For the text-containing cell, return its midpoint in (x, y) coordinate format. 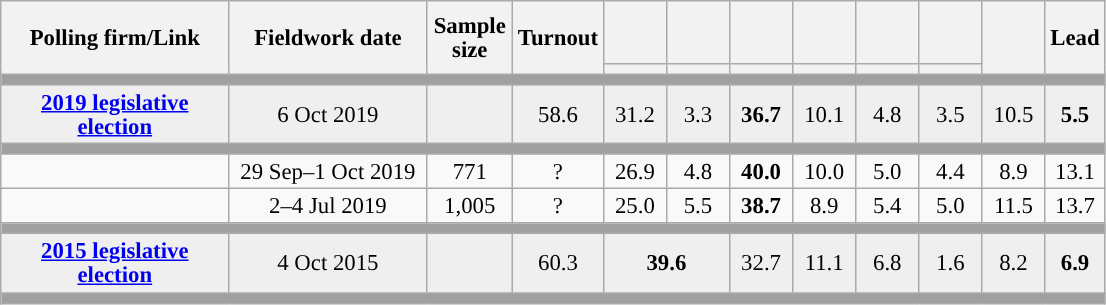
26.9 (634, 172)
3.5 (950, 114)
13.1 (1075, 172)
Polling firm/Link (115, 38)
2015 legislative election (115, 264)
60.3 (558, 264)
5.4 (888, 206)
11.5 (1014, 206)
40.0 (762, 172)
29 Sep–1 Oct 2019 (328, 172)
6.8 (888, 264)
10.5 (1014, 114)
13.7 (1075, 206)
3.3 (698, 114)
1.6 (950, 264)
Turnout (558, 38)
4.4 (950, 172)
Sample size (470, 38)
Fieldwork date (328, 38)
10.0 (824, 172)
38.7 (762, 206)
11.1 (824, 264)
2–4 Jul 2019 (328, 206)
6.9 (1075, 264)
25.0 (634, 206)
31.2 (634, 114)
1,005 (470, 206)
8.2 (1014, 264)
771 (470, 172)
6 Oct 2019 (328, 114)
36.7 (762, 114)
10.1 (824, 114)
32.7 (762, 264)
39.6 (666, 264)
4 Oct 2015 (328, 264)
58.6 (558, 114)
2019 legislative election (115, 114)
Lead (1075, 38)
